Search for the cell housing the specified text and yield its [X, Y] center coordinate. 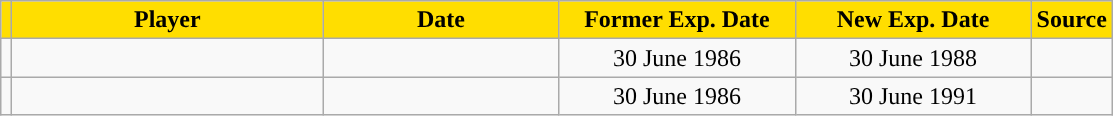
30 June 1988 [913, 58]
30 June 1991 [913, 96]
Source [1072, 20]
New Exp. Date [913, 20]
Player [168, 20]
Former Exp. Date [677, 20]
Date [441, 20]
